Locate the cell with the specified text and output its (x, y) center coordinate. 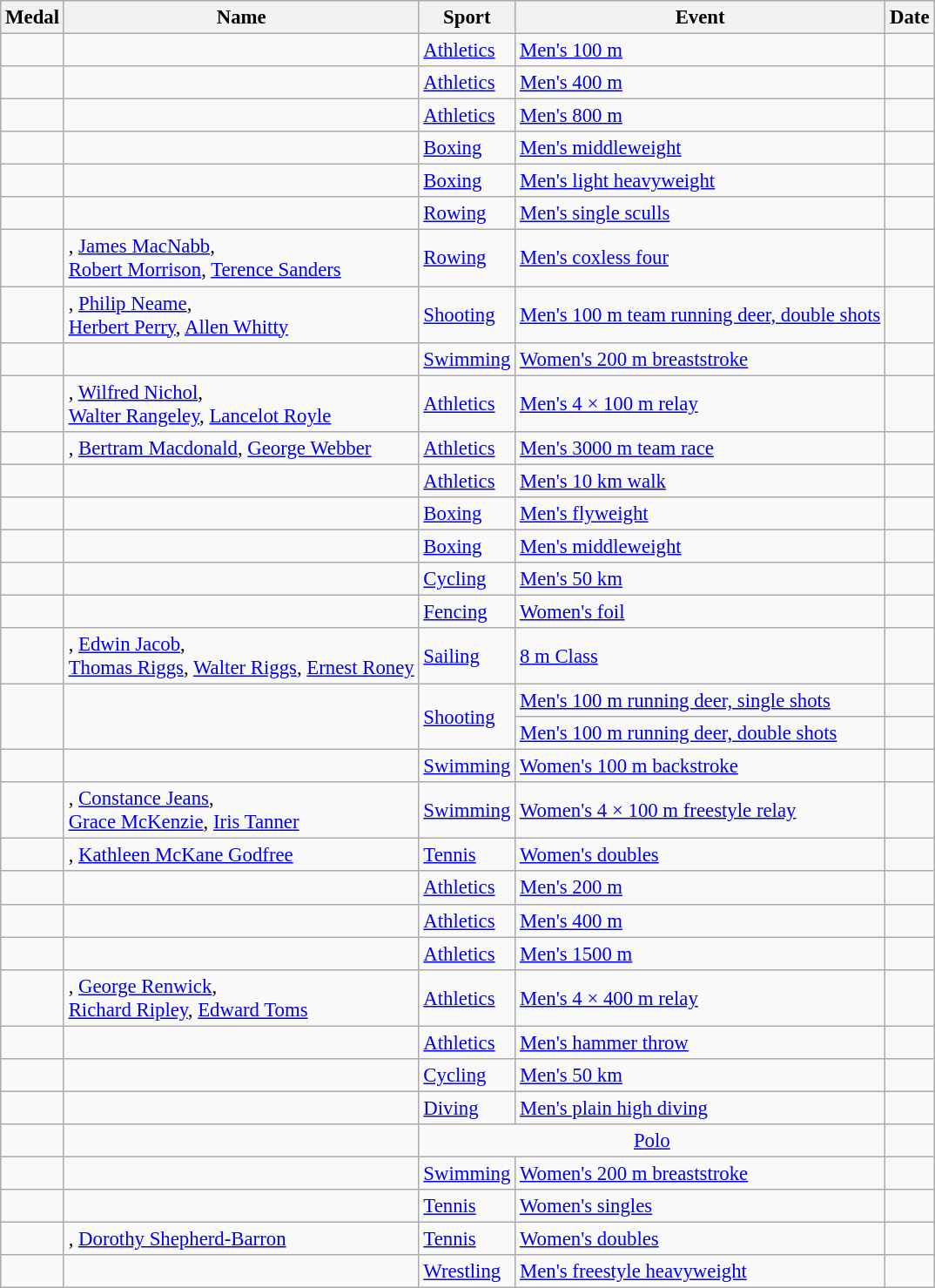
Men's 800 m (700, 116)
, James MacNabb,Robert Morrison, Terence Sanders (241, 258)
Men's hammer throw (700, 1042)
Men's 3000 m team race (700, 448)
Women's 100 m backstroke (700, 766)
Men's flyweight (700, 514)
Sport (467, 17)
Sailing (467, 657)
, Wilfred Nichol,Walter Rangeley, Lancelot Royle (241, 404)
Men's 4 × 100 m relay (700, 404)
Men's single sculls (700, 213)
, Constance Jeans,Grace McKenzie, Iris Tanner (241, 810)
Date (910, 17)
Men's 10 km walk (700, 481)
Wrestling (467, 1271)
Men's plain high diving (700, 1108)
Men's 4 × 400 m relay (700, 998)
Women's singles (700, 1206)
Men's 100 m team running deer, double shots (700, 315)
Medal (33, 17)
, George Renwick,Richard Ripley, Edward Toms (241, 998)
Men's 1500 m (700, 954)
Men's freestyle heavyweight (700, 1271)
Women's foil (700, 611)
Men's light heavyweight (700, 181)
Diving (467, 1108)
Men's 200 m (700, 888)
, Dorothy Shepherd-Barron (241, 1239)
Women's 4 × 100 m freestyle relay (700, 810)
Men's 100 m running deer, single shots (700, 701)
Men's 100 m running deer, double shots (700, 733)
Men's coxless four (700, 258)
Men's 100 m (700, 51)
8 m Class (700, 657)
, Philip Neame,Herbert Perry, Allen Whitty (241, 315)
, Kathleen McKane Godfree (241, 855)
Polo (652, 1141)
Name (241, 17)
, Bertram Macdonald, George Webber (241, 448)
Event (700, 17)
Fencing (467, 611)
, Edwin Jacob,Thomas Riggs, Walter Riggs, Ernest Roney (241, 657)
